Output the [x, y] coordinate of the center of the cell containing the given text.  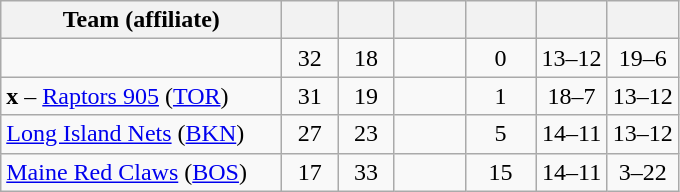
15 [500, 172]
0 [500, 58]
1 [500, 96]
23 [366, 134]
Maine Red Claws (BOS) [142, 172]
Team (affiliate) [142, 20]
3–22 [642, 172]
33 [366, 172]
17 [310, 172]
31 [310, 96]
19–6 [642, 58]
Long Island Nets (BKN) [142, 134]
19 [366, 96]
x – Raptors 905 (TOR) [142, 96]
32 [310, 58]
18 [366, 58]
18–7 [572, 96]
27 [310, 134]
5 [500, 134]
